Return the (x, y) coordinate for the center point of the cell that contains the specified text.  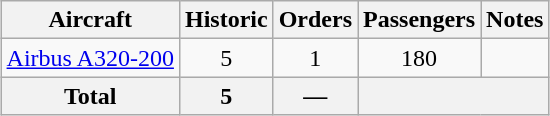
Notes (515, 20)
Airbus A320-200 (90, 58)
Orders (315, 20)
— (315, 96)
Passengers (420, 20)
180 (420, 58)
1 (315, 58)
Historic (226, 20)
Total (90, 96)
Aircraft (90, 20)
